From the cell containing the given text, extract its center point as (x, y) coordinate. 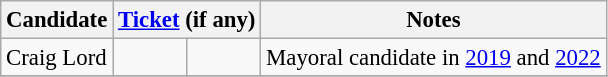
Mayoral candidate in 2019 and 2022 (434, 58)
Ticket (if any) (187, 20)
Notes (434, 20)
Candidate (57, 20)
Craig Lord (57, 58)
